Detect which cell encompasses the target text, then output its (x, y) center coordinate. 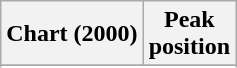
Chart (2000) (72, 34)
Peakposition (189, 34)
